Identify which cell holds the provided text, then report its (X, Y) central coordinate. 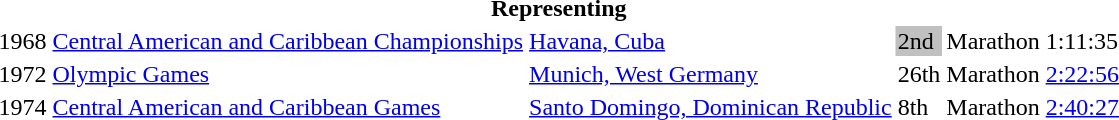
Munich, West Germany (711, 74)
2nd (919, 41)
Olympic Games (288, 74)
26th (919, 74)
Havana, Cuba (711, 41)
Central American and Caribbean Championships (288, 41)
